Provide the [x, y] coordinate of the cell's center where the given text is located.  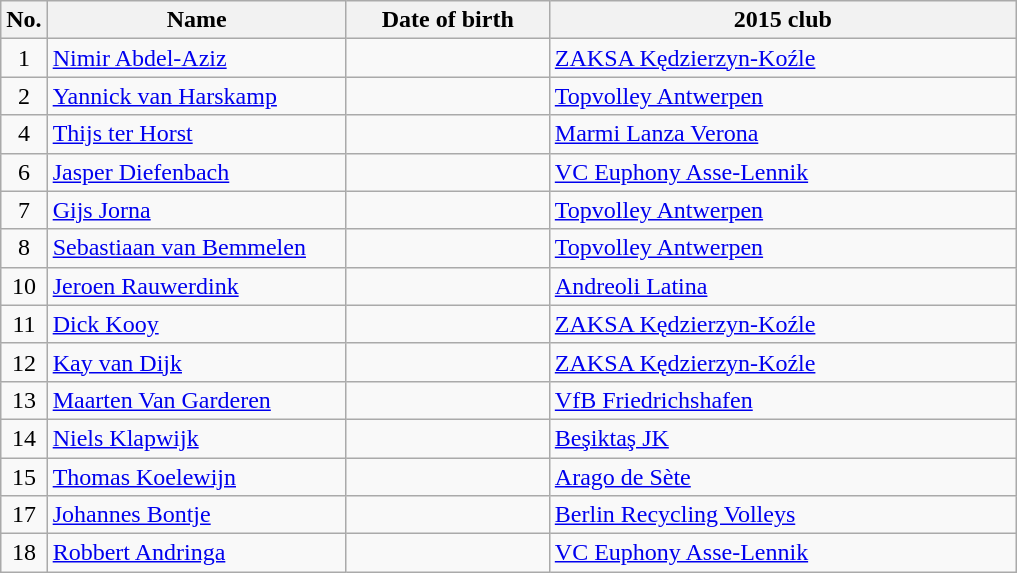
12 [24, 362]
17 [24, 515]
6 [24, 172]
Jasper Diefenbach [196, 172]
Arago de Sète [782, 477]
No. [24, 20]
Marmi Lanza Verona [782, 134]
13 [24, 400]
11 [24, 324]
2 [24, 96]
7 [24, 210]
Jeroen Rauwerdink [196, 286]
Sebastiaan van Bemmelen [196, 248]
Robbert Andringa [196, 553]
2015 club [782, 20]
4 [24, 134]
Name [196, 20]
10 [24, 286]
1 [24, 58]
Gijs Jorna [196, 210]
Yannick van Harskamp [196, 96]
Dick Kooy [196, 324]
Nimir Abdel-Aziz [196, 58]
Niels Klapwijk [196, 438]
Beşiktaş JK [782, 438]
Kay van Dijk [196, 362]
Thijs ter Horst [196, 134]
Andreoli Latina [782, 286]
Date of birth [448, 20]
8 [24, 248]
Berlin Recycling Volleys [782, 515]
Maarten Van Garderen [196, 400]
Johannes Bontje [196, 515]
15 [24, 477]
Thomas Koelewijn [196, 477]
18 [24, 553]
VfB Friedrichshafen [782, 400]
14 [24, 438]
